Scan for the cell matching the given text and deliver its (X, Y) coordinate at center. 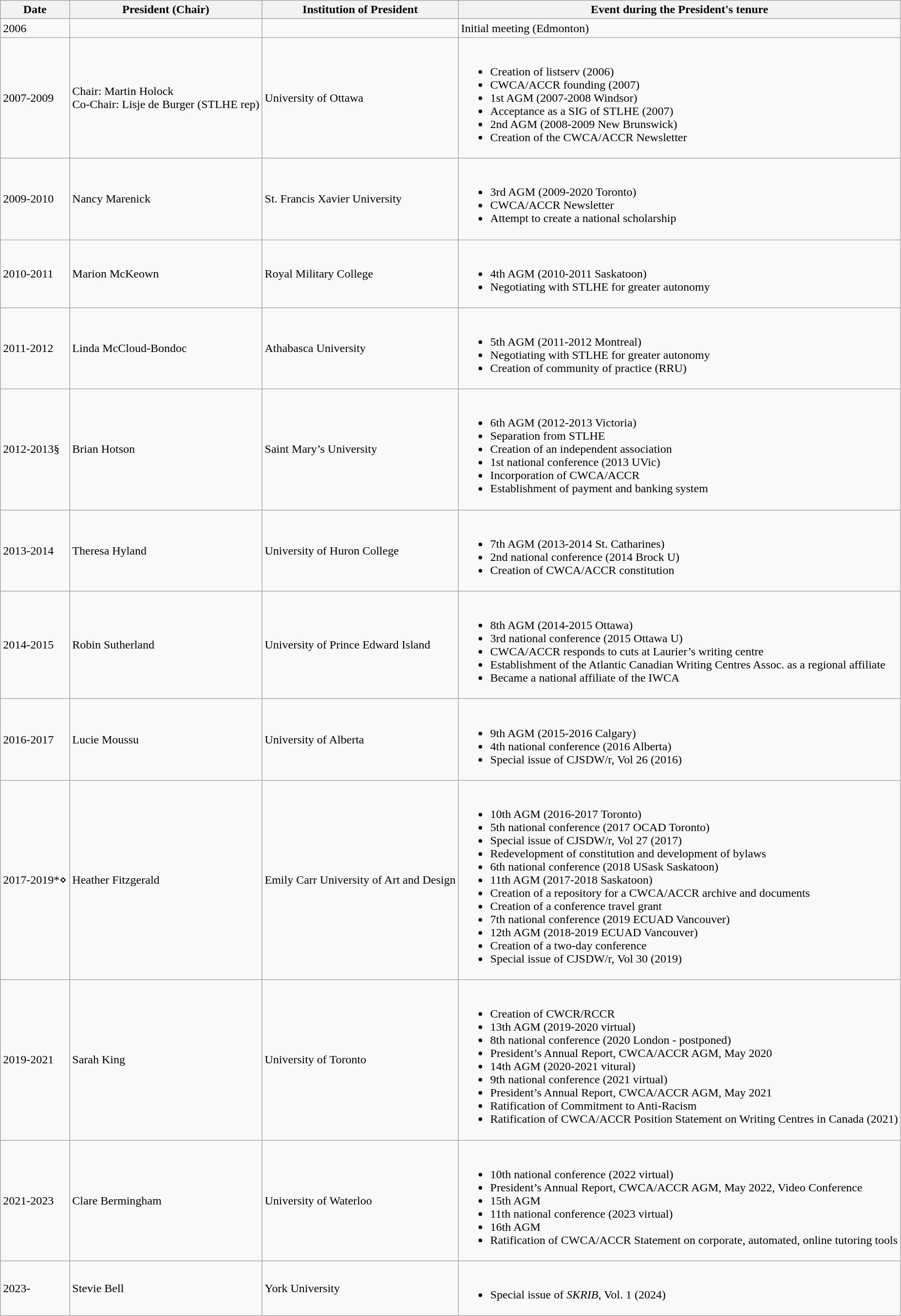
2019-2021 (35, 1059)
Linda McCloud-Bondoc (166, 349)
University of Ottawa (360, 98)
2016-2017 (35, 739)
5th AGM (2011-2012 Montreal)Negotiating with STLHE for greater autonomyCreation of community of practice (RRU) (679, 349)
Brian Hotson (166, 449)
Stevie Bell (166, 1288)
Theresa Hyland (166, 550)
2006 (35, 28)
St. Francis Xavier University (360, 199)
2007-2009 (35, 98)
2014-2015 (35, 645)
7th AGM (2013-2014 St. Catharines)2nd national conference (2014 Brock U)Creation of CWCA/ACCR constitution (679, 550)
Date (35, 10)
2011-2012 (35, 349)
York University (360, 1288)
Nancy Marenick (166, 199)
4th AGM (2010-2011 Saskatoon)Negotiating with STLHE for greater autonomy (679, 274)
Chair: Martin HolockCo-Chair: Lisje de Burger (STLHE rep) (166, 98)
Initial meeting (Edmonton) (679, 28)
9th AGM (2015-2016 Calgary)4th national conference (2016 Alberta)Special issue of CJSDW/r, Vol 26 (2016) (679, 739)
2010-2011 (35, 274)
University of Prince Edward Island (360, 645)
2009-2010 (35, 199)
University of Waterloo (360, 1201)
Lucie Moussu (166, 739)
Heather Fitzgerald (166, 880)
Event during the President's tenure (679, 10)
Saint Mary’s University (360, 449)
2021-2023 (35, 1201)
2013-2014 (35, 550)
Sarah King (166, 1059)
University of Toronto (360, 1059)
Institution of President (360, 10)
Marion McKeown (166, 274)
University of Huron College (360, 550)
Clare Bermingham (166, 1201)
3rd AGM (2009-2020 Toronto)CWCA/ACCR NewsletterAttempt to create a national scholarship (679, 199)
2017-2019*⋄ (35, 880)
Athabasca University (360, 349)
2012-2013§ (35, 449)
President (Chair) (166, 10)
University of Alberta (360, 739)
Emily Carr University of Art and Design (360, 880)
Robin Sutherland (166, 645)
Special issue of SKRIB, Vol. 1 (2024) (679, 1288)
Royal Military College (360, 274)
2023- (35, 1288)
